Locate the cell with the specified text and output its (x, y) center coordinate. 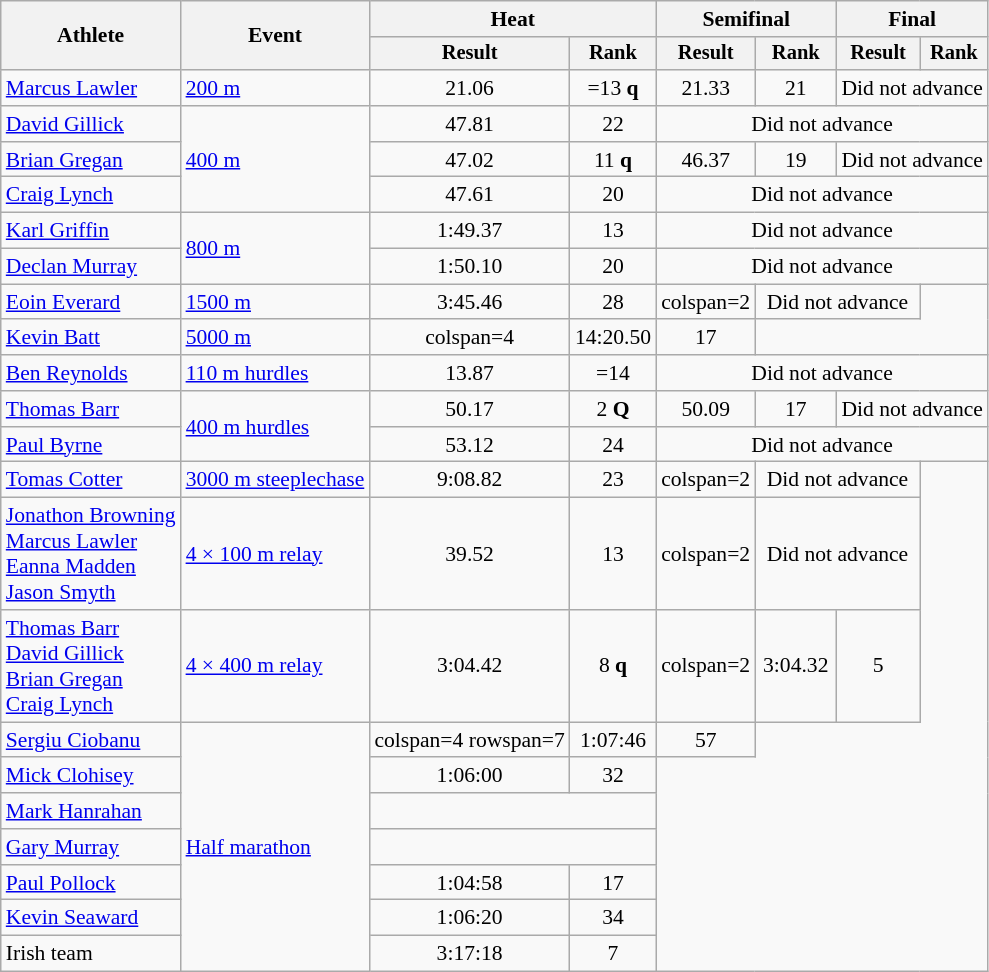
1:49.37 (470, 231)
110 m hurdles (276, 373)
colspan=4 rowspan=7 (470, 740)
Tomas Cotter (91, 480)
21 (796, 88)
7 (613, 954)
Jonathon BrowningMarcus LawlerEanna MaddenJason Smyth (91, 554)
Paul Pollock (91, 883)
Brian Gregan (91, 160)
Thomas BarrDavid GillickBrian GreganCraig Lynch (91, 666)
200 m (276, 88)
Marcus Lawler (91, 88)
Heat (512, 19)
3:04.42 (470, 666)
53.12 (470, 445)
13.87 (470, 373)
23 (613, 480)
3:04.32 (796, 666)
Final (912, 19)
8 q (613, 666)
Craig Lynch (91, 195)
Sergiu Ciobanu (91, 740)
colspan=4 (470, 338)
2 Q (613, 409)
34 (613, 918)
1:04:58 (470, 883)
Half marathon (276, 846)
21.06 (470, 88)
14:20.50 (613, 338)
1:50.10 (470, 267)
Ben Reynolds (91, 373)
800 m (276, 248)
32 (613, 776)
4 × 100 m relay (276, 554)
Irish team (91, 954)
5000 m (276, 338)
50.09 (706, 409)
Semifinal (746, 19)
4 × 400 m relay (276, 666)
5 (878, 666)
Kevin Batt (91, 338)
Mark Hanrahan (91, 811)
11 q (613, 160)
David Gillick (91, 124)
50.17 (470, 409)
3000 m steeplechase (276, 480)
Gary Murray (91, 847)
24 (613, 445)
Eoin Everard (91, 302)
19 (796, 160)
57 (706, 740)
47.81 (470, 124)
=14 (613, 373)
Kevin Seaward (91, 918)
21.33 (706, 88)
Thomas Barr (91, 409)
=13 q (613, 88)
Mick Clohisey (91, 776)
Athlete (91, 36)
39.52 (470, 554)
1:06:00 (470, 776)
3:17:18 (470, 954)
28 (613, 302)
Karl Griffin (91, 231)
3:45.46 (470, 302)
Event (276, 36)
1:06:20 (470, 918)
400 m hurdles (276, 426)
Declan Murray (91, 267)
400 m (276, 160)
9:08.82 (470, 480)
1:07:46 (613, 740)
47.61 (470, 195)
1500 m (276, 302)
46.37 (706, 160)
22 (613, 124)
47.02 (470, 160)
Paul Byrne (91, 445)
